Identify which cell holds the provided text, then report its [X, Y] central coordinate. 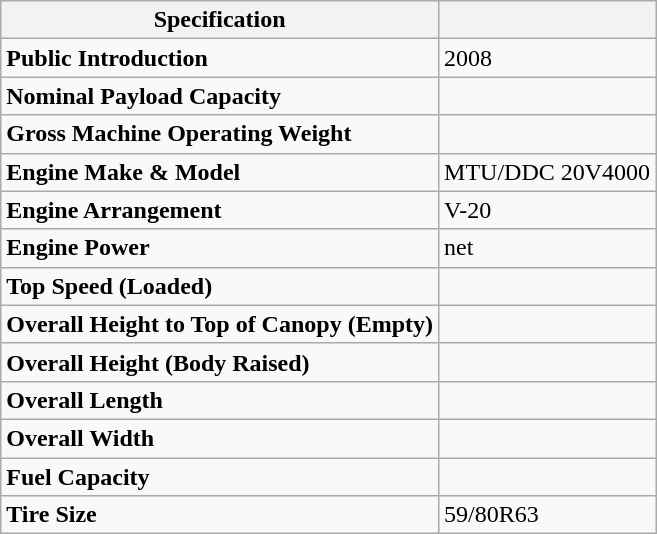
Fuel Capacity [220, 477]
Gross Machine Operating Weight [220, 134]
Engine Power [220, 248]
59/80R63 [548, 515]
Overall Height (Body Raised) [220, 362]
net [548, 248]
Public Introduction [220, 58]
Tire Size [220, 515]
V-20 [548, 210]
MTU/DDC 20V4000 [548, 172]
Nominal Payload Capacity [220, 96]
Overall Height to Top of Canopy (Empty) [220, 324]
Engine Arrangement [220, 210]
Overall Length [220, 400]
Top Speed (Loaded) [220, 286]
Specification [220, 20]
Engine Make & Model [220, 172]
2008 [548, 58]
Overall Width [220, 438]
